Pinpoint the cell where the given text exists, returning its (x, y) midpoint coordinate. 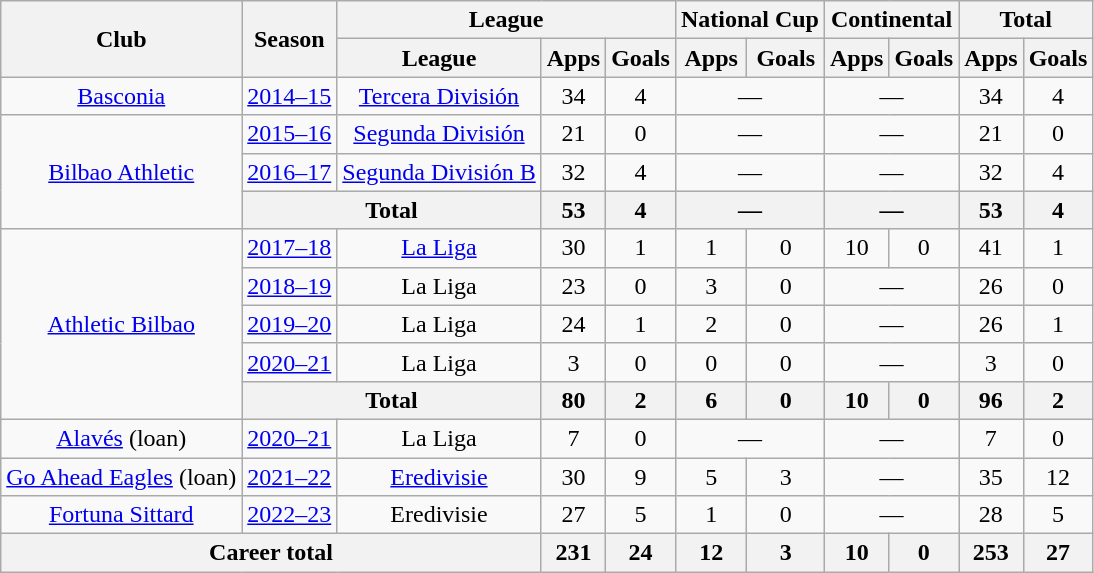
Go Ahead Eagles (loan) (122, 477)
Continental (891, 20)
Segunda División (439, 134)
2022–23 (290, 515)
2016–17 (290, 172)
28 (991, 515)
2017–18 (290, 248)
2015–16 (290, 134)
Alavés (loan) (122, 438)
Season (290, 39)
96 (991, 400)
2019–20 (290, 324)
Segunda División B (439, 172)
Career total (271, 553)
Fortuna Sittard (122, 515)
Athletic Bilbao (122, 324)
Club (122, 39)
23 (573, 286)
35 (991, 477)
Tercera División (439, 96)
6 (711, 400)
253 (991, 553)
2018–19 (290, 286)
80 (573, 400)
2021–22 (290, 477)
9 (641, 477)
National Cup (750, 20)
231 (573, 553)
Basconia (122, 96)
2014–15 (290, 96)
41 (991, 248)
Bilbao Athletic (122, 172)
